Scan for the cell matching the given text and deliver its (X, Y) coordinate at center. 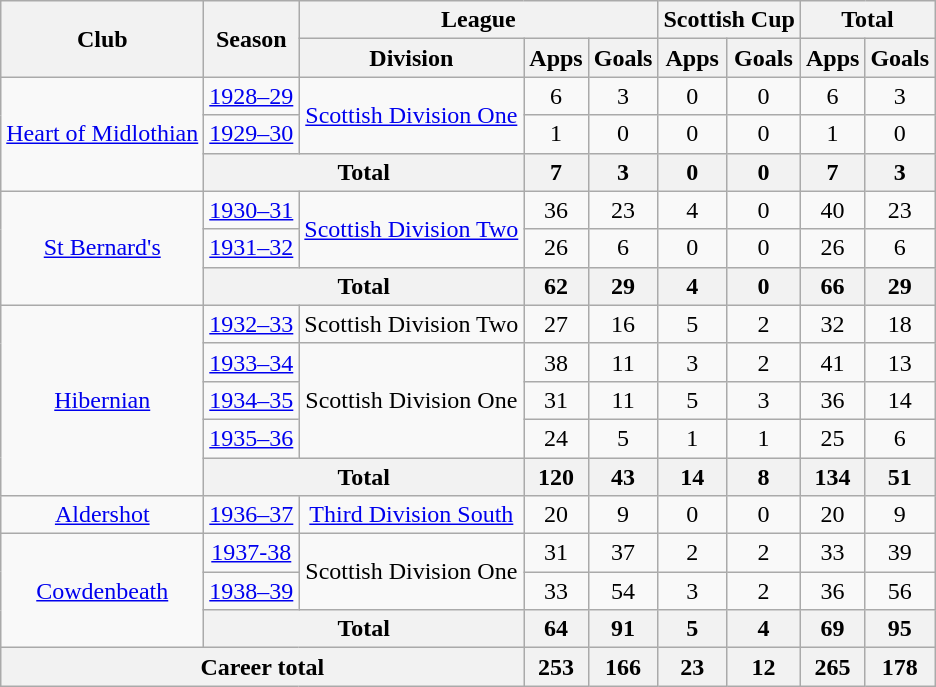
1935–36 (252, 438)
51 (900, 477)
1929–30 (252, 134)
Club (102, 39)
Season (252, 39)
134 (832, 477)
1930–31 (252, 210)
166 (623, 667)
25 (832, 438)
Hibernian (102, 400)
62 (556, 286)
1933–34 (252, 362)
Cowdenbeath (102, 591)
1934–35 (252, 400)
Aldershot (102, 515)
64 (556, 629)
39 (900, 553)
27 (556, 324)
Heart of Midlothian (102, 134)
91 (623, 629)
13 (900, 362)
St Bernard's (102, 248)
95 (900, 629)
41 (832, 362)
Division (412, 58)
253 (556, 667)
56 (900, 591)
38 (556, 362)
1938–39 (252, 591)
Scottish Cup (729, 20)
178 (900, 667)
1936–37 (252, 515)
120 (556, 477)
Third Division South (412, 515)
16 (623, 324)
32 (832, 324)
43 (623, 477)
69 (832, 629)
40 (832, 210)
12 (763, 667)
League (478, 20)
1931–32 (252, 248)
66 (832, 286)
8 (763, 477)
37 (623, 553)
54 (623, 591)
265 (832, 667)
24 (556, 438)
Career total (262, 667)
18 (900, 324)
1928–29 (252, 96)
1937-38 (252, 553)
1932–33 (252, 324)
